Capture the cell that displays the provided text and extract its [x, y] central coordinate. 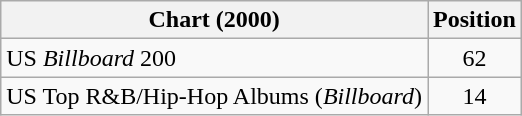
US Billboard 200 [214, 58]
14 [475, 96]
62 [475, 58]
Position [475, 20]
Chart (2000) [214, 20]
US Top R&B/Hip-Hop Albums (Billboard) [214, 96]
